For the text-containing cell, return its midpoint in (X, Y) coordinate format. 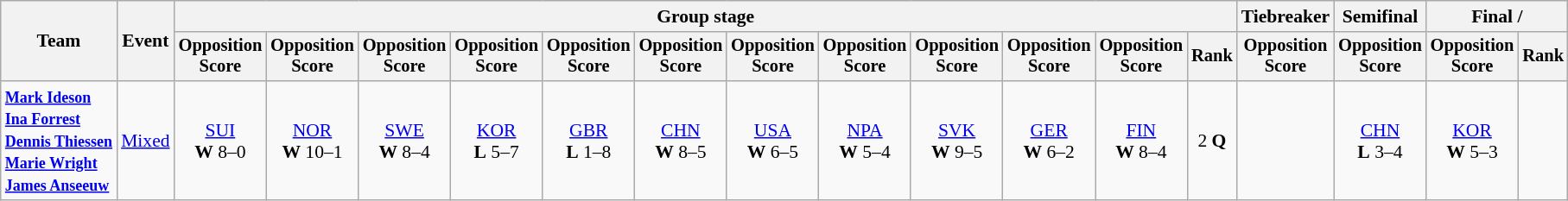
Event (145, 41)
GBR L 1–8 (589, 141)
Team (59, 41)
CHN L 3–4 (1381, 141)
Group stage (706, 16)
NPA W 5–4 (866, 141)
GER W 6–2 (1049, 141)
Mixed (145, 141)
CHN W 8–5 (681, 141)
USA W 6–5 (772, 141)
NOR W 10–1 (313, 141)
2 Q (1212, 141)
SVK W 9–5 (957, 141)
FIN W 8–4 (1142, 141)
Final / (1497, 16)
Semifinal (1381, 16)
KOR L 5–7 (496, 141)
SWE W 8–4 (404, 141)
Tiebreaker (1286, 16)
SUI W 8–0 (221, 141)
Mark IdesonIna ForrestDennis ThiessenMarie WrightJames Anseeuw (59, 141)
KOR W 5–3 (1472, 141)
